Search for the cell housing the specified text and yield its (x, y) center coordinate. 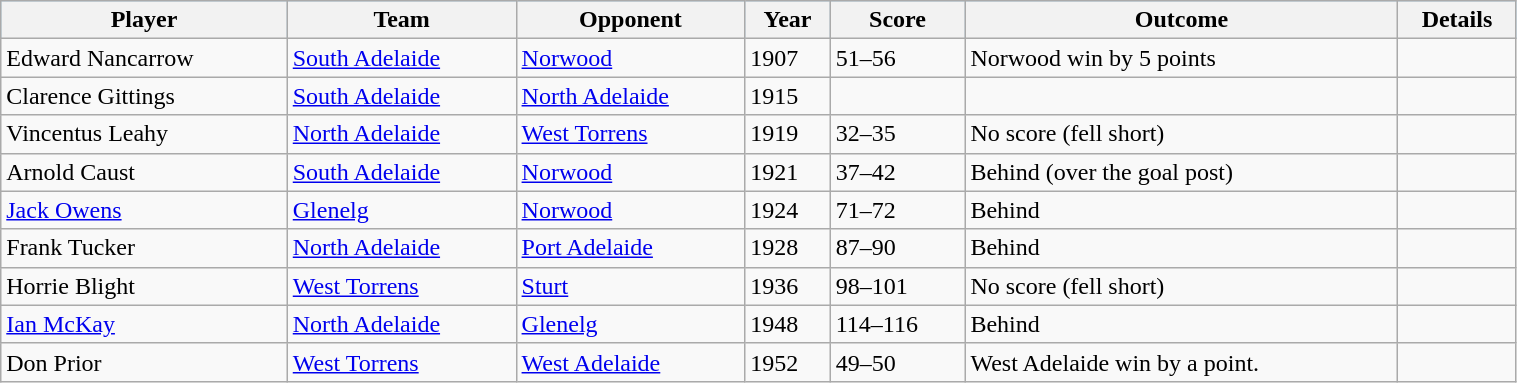
Port Adelaide (630, 248)
Behind (over the goal post) (1182, 172)
Jack Owens (144, 210)
98–101 (898, 286)
Details (1457, 20)
Frank Tucker (144, 248)
Player (144, 20)
Vincentus Leahy (144, 134)
1924 (788, 210)
1948 (788, 324)
Team (402, 20)
Horrie Blight (144, 286)
1915 (788, 96)
Score (898, 20)
114–116 (898, 324)
Sturt (630, 286)
37–42 (898, 172)
Norwood win by 5 points (1182, 58)
1921 (788, 172)
1936 (788, 286)
1952 (788, 362)
32–35 (898, 134)
1907 (788, 58)
West Adelaide win by a point. (1182, 362)
Year (788, 20)
1919 (788, 134)
Edward Nancarrow (144, 58)
Ian McKay (144, 324)
51–56 (898, 58)
49–50 (898, 362)
Clarence Gittings (144, 96)
Arnold Caust (144, 172)
West Adelaide (630, 362)
87–90 (898, 248)
Opponent (630, 20)
Don Prior (144, 362)
Outcome (1182, 20)
1928 (788, 248)
71–72 (898, 210)
